Pinpoint the cell where the given text exists, returning its [x, y] midpoint coordinate. 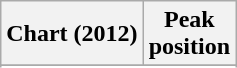
Chart (2012) [72, 34]
Peakposition [189, 34]
